For the text-containing cell, return its midpoint in [x, y] coordinate format. 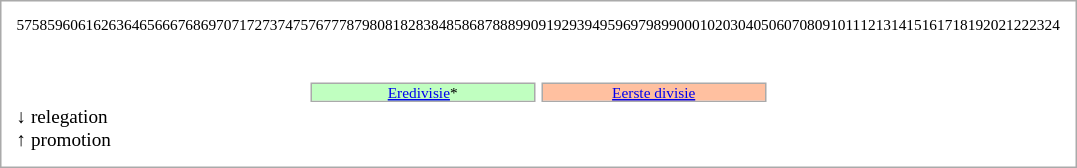
17 [944, 24]
23 [1036, 24]
81 [392, 24]
Eredivisie* Eerste divisie ↓ relegation ↑ promotion [538, 92]
77 [332, 24]
67 [178, 24]
76 [316, 24]
71 [238, 24]
12 [868, 24]
07 [792, 24]
57 [24, 24]
86 [470, 24]
22 [1022, 24]
16 [930, 24]
88 [500, 24]
05 [760, 24]
13 [884, 24]
75 [300, 24]
95 [608, 24]
65 [146, 24]
92 [562, 24]
91 [546, 24]
20 [990, 24]
83 [424, 24]
18 [960, 24]
02 [714, 24]
82 [408, 24]
63 [116, 24]
85 [454, 24]
03 [730, 24]
72 [254, 24]
61 [86, 24]
89 [516, 24]
19 [976, 24]
69 [208, 24]
01 [700, 24]
06 [776, 24]
21 [1006, 24]
97 [638, 24]
58 [40, 24]
04 [746, 24]
00 [684, 24]
78 [346, 24]
11 [852, 24]
73 [270, 24]
15 [914, 24]
66 [162, 24]
99 [668, 24]
09 [822, 24]
10 [838, 24]
24 [1052, 24]
74 [284, 24]
14 [898, 24]
62 [100, 24]
90 [530, 24]
60 [70, 24]
98 [654, 24]
84 [438, 24]
70 [224, 24]
68 [192, 24]
80 [378, 24]
59 [54, 24]
08 [806, 24]
87 [484, 24]
96 [622, 24]
93 [576, 24]
79 [362, 24]
94 [592, 24]
64 [132, 24]
